Determine the (X, Y) coordinate at the center of the cell enclosing the given text.  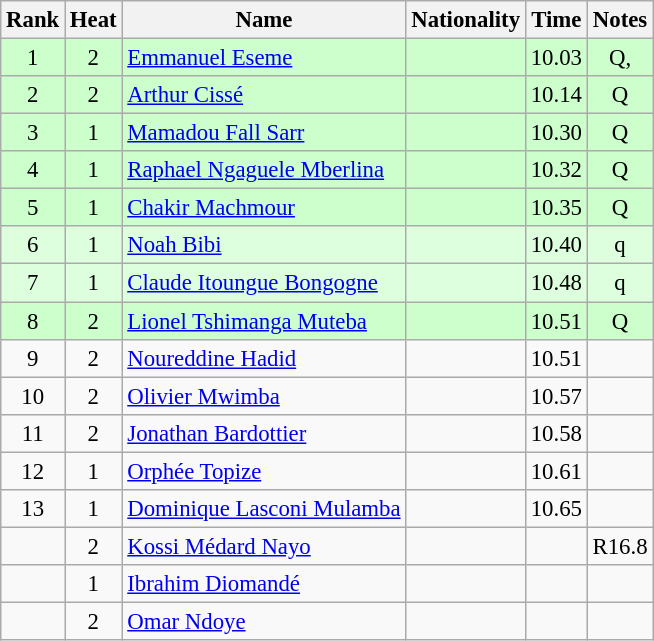
10.35 (556, 208)
Heat (94, 20)
Rank (33, 20)
Olivier Mwimba (264, 396)
10 (33, 396)
Nationality (466, 20)
9 (33, 358)
Mamadou Fall Sarr (264, 133)
Ibrahim Diomandé (264, 584)
R16.8 (620, 546)
Emmanuel Eseme (264, 58)
10.32 (556, 170)
5 (33, 208)
Claude Itoungue Bongogne (264, 283)
Arthur Cissé (264, 95)
Lionel Tshimanga Muteba (264, 321)
Noah Bibi (264, 245)
11 (33, 433)
12 (33, 471)
10.65 (556, 509)
3 (33, 133)
4 (33, 170)
13 (33, 509)
Kossi Médard Nayo (264, 546)
10.48 (556, 283)
Noureddine Hadid (264, 358)
Chakir Machmour (264, 208)
Time (556, 20)
Dominique Lasconi Mulamba (264, 509)
Raphael Ngaguele Mberlina (264, 170)
Q, (620, 58)
10.03 (556, 58)
10.61 (556, 471)
10.14 (556, 95)
6 (33, 245)
Jonathan Bardottier (264, 433)
8 (33, 321)
10.40 (556, 245)
Omar Ndoye (264, 621)
10.30 (556, 133)
10.57 (556, 396)
Orphée Topize (264, 471)
10.58 (556, 433)
Notes (620, 20)
Name (264, 20)
7 (33, 283)
